Determine the (x, y) coordinate at the center of the cell enclosing the given text.  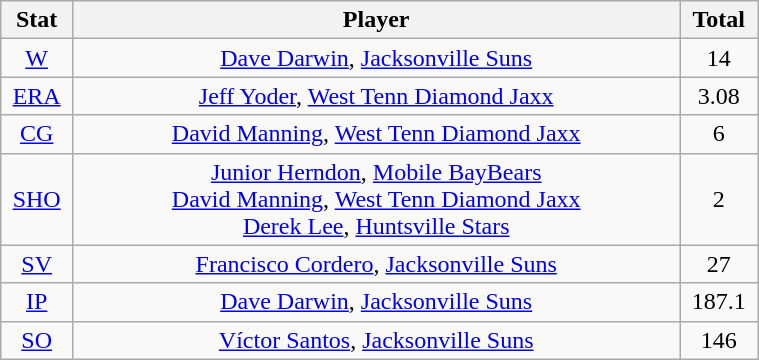
Francisco Cordero, Jacksonville Suns (376, 264)
6 (719, 134)
ERA (37, 96)
IP (37, 302)
SV (37, 264)
187.1 (719, 302)
2 (719, 199)
Víctor Santos, Jacksonville Suns (376, 340)
14 (719, 58)
David Manning, West Tenn Diamond Jaxx (376, 134)
27 (719, 264)
Jeff Yoder, West Tenn Diamond Jaxx (376, 96)
Player (376, 20)
146 (719, 340)
Total (719, 20)
3.08 (719, 96)
Stat (37, 20)
Junior Herndon, Mobile BayBears David Manning, West Tenn Diamond Jaxx Derek Lee, Huntsville Stars (376, 199)
W (37, 58)
CG (37, 134)
SHO (37, 199)
SO (37, 340)
